From the cell containing the given text, extract its center point as [x, y] coordinate. 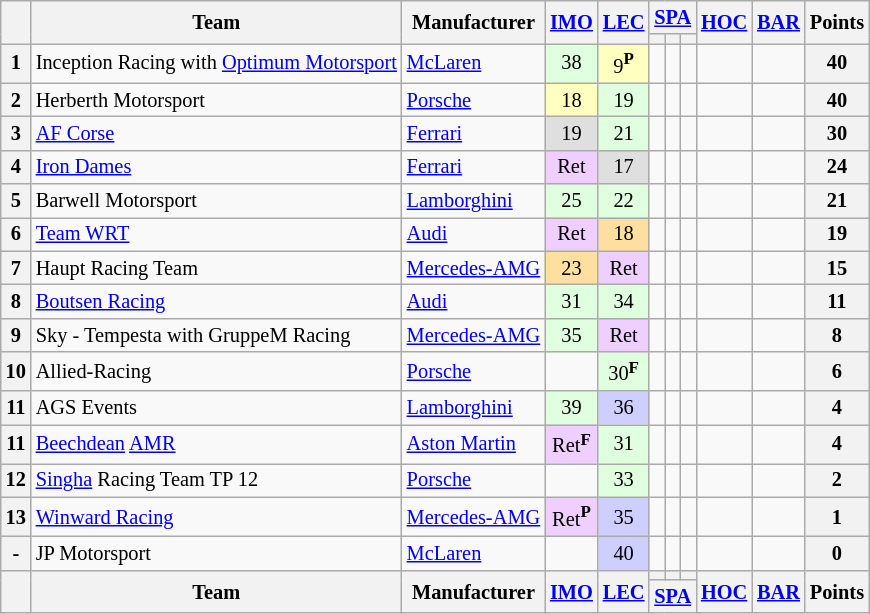
Winward Racing [216, 516]
5 [16, 201]
33 [624, 480]
15 [837, 268]
7 [16, 268]
9P [624, 64]
3 [16, 133]
Inception Racing with Optimum Motorsport [216, 64]
JP Motorsport [216, 553]
30F [624, 372]
10 [16, 372]
Herberth Motorsport [216, 100]
34 [624, 302]
24 [837, 167]
Team WRT [216, 234]
12 [16, 480]
17 [624, 167]
38 [572, 64]
Aston Martin [474, 444]
Haupt Racing Team [216, 268]
RetF [572, 444]
30 [837, 133]
13 [16, 516]
Allied-Racing [216, 372]
25 [572, 201]
Boutsen Racing [216, 302]
- [16, 553]
9 [16, 335]
39 [572, 408]
36 [624, 408]
23 [572, 268]
0 [837, 553]
22 [624, 201]
Iron Dames [216, 167]
Beechdean AMR [216, 444]
RetP [572, 516]
Sky - Tempesta with GruppeM Racing [216, 335]
Barwell Motorsport [216, 201]
AGS Events [216, 408]
Singha Racing Team TP 12 [216, 480]
AF Corse [216, 133]
